Determine the (X, Y) coordinate at the center of the cell enclosing the given text.  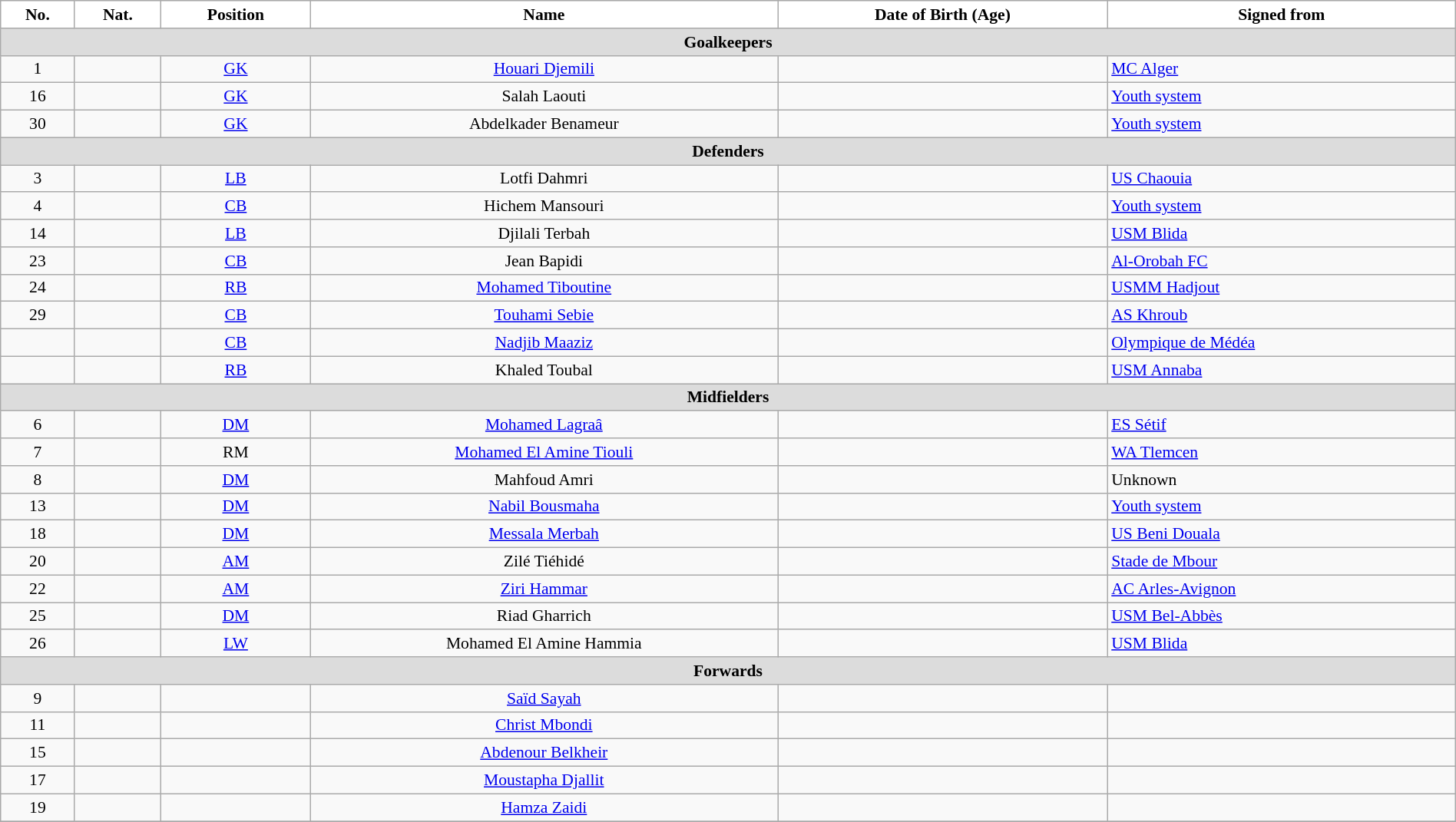
Salah Laouti (544, 97)
Djilali Terbah (544, 233)
RM (236, 452)
Mohamed Tiboutine (544, 288)
Goalkeepers (728, 42)
US Chaouia (1281, 179)
ES Sétif (1281, 425)
Hichem Mansouri (544, 206)
Riad Gharrich (544, 616)
Moustapha Djallit (544, 781)
Stade de Mbour (1281, 562)
Mohamed Lagraâ (544, 425)
USM Annaba (1281, 370)
19 (38, 807)
16 (38, 97)
Midfielders (728, 398)
26 (38, 644)
No. (38, 15)
AS Khroub (1281, 315)
23 (38, 261)
Mohamed El Amine Hammia (544, 644)
Position (236, 15)
Name (544, 15)
Abdenour Belkheir (544, 753)
Nabil Bousmaha (544, 507)
9 (38, 698)
22 (38, 589)
Saïd Sayah (544, 698)
Houari Djemili (544, 69)
Messala Merbah (544, 534)
6 (38, 425)
Abdelkader Benameur (544, 124)
Forwards (728, 671)
13 (38, 507)
LW (236, 644)
Defenders (728, 151)
Jean Bapidi (544, 261)
15 (38, 753)
US Beni Douala (1281, 534)
17 (38, 781)
Al-Orobah FC (1281, 261)
Nat. (118, 15)
AC Arles-Avignon (1281, 589)
18 (38, 534)
Unknown (1281, 480)
Nadjib Maaziz (544, 343)
8 (38, 480)
14 (38, 233)
Mahfoud Amri (544, 480)
Olympique de Médéa (1281, 343)
24 (38, 288)
30 (38, 124)
11 (38, 725)
MC Alger (1281, 69)
Date of Birth (Age) (943, 15)
Zilé Tiéhidé (544, 562)
Lotfi Dahmri (544, 179)
7 (38, 452)
Mohamed El Amine Tiouli (544, 452)
Ziri Hammar (544, 589)
3 (38, 179)
4 (38, 206)
Khaled Toubal (544, 370)
1 (38, 69)
25 (38, 616)
Christ Mbondi (544, 725)
USM Bel-Abbès (1281, 616)
Signed from (1281, 15)
Touhami Sebie (544, 315)
20 (38, 562)
Hamza Zaidi (544, 807)
USMM Hadjout (1281, 288)
29 (38, 315)
WA Tlemcen (1281, 452)
